Identify which cell holds the provided text, then report its (X, Y) central coordinate. 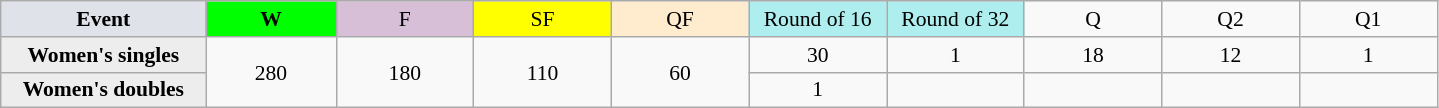
12 (1231, 55)
180 (405, 72)
110 (543, 72)
Round of 16 (818, 19)
Q1 (1368, 19)
Women's singles (104, 55)
F (405, 19)
QF (680, 19)
Q (1093, 19)
Event (104, 19)
SF (543, 19)
Women's doubles (104, 90)
60 (680, 72)
18 (1093, 55)
Q2 (1231, 19)
Round of 32 (955, 19)
W (271, 19)
30 (818, 55)
280 (271, 72)
